Find where the given text appears and provide that cell's center as [x, y] coordinate. 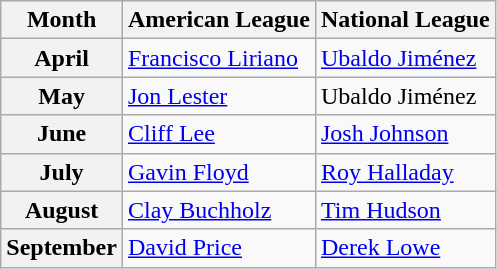
April [62, 58]
September [62, 248]
August [62, 210]
American League [218, 20]
Clay Buchholz [218, 210]
David Price [218, 248]
Tim Hudson [405, 210]
June [62, 134]
Jon Lester [218, 96]
Gavin Floyd [218, 172]
Derek Lowe [405, 248]
Cliff Lee [218, 134]
May [62, 96]
Francisco Liriano [218, 58]
Josh Johnson [405, 134]
National League [405, 20]
Roy Halladay [405, 172]
July [62, 172]
Month [62, 20]
